Locate the cell with the specified text and output its [X, Y] center coordinate. 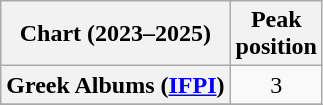
Greek Albums (IFPI) [116, 85]
Peakposition [276, 34]
Chart (2023–2025) [116, 34]
3 [276, 85]
